Output the [x, y] coordinate of the center of the cell containing the given text.  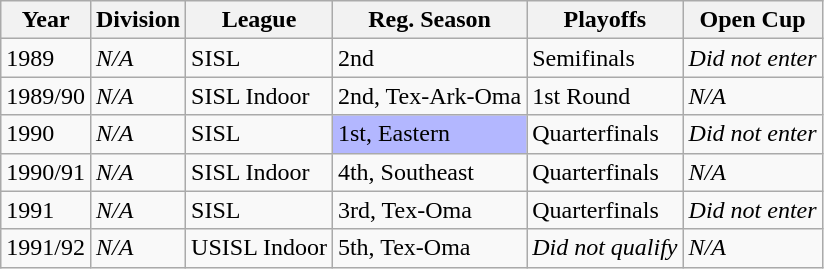
1990 [46, 134]
Division [138, 20]
2nd, Tex-Ark-Oma [429, 96]
Reg. Season [429, 20]
1989 [46, 58]
Did not qualify [605, 248]
1st Round [605, 96]
Semifinals [605, 58]
League [260, 20]
Year [46, 20]
3rd, Tex-Oma [429, 210]
USISL Indoor [260, 248]
1989/90 [46, 96]
1991 [46, 210]
1st, Eastern [429, 134]
5th, Tex-Oma [429, 248]
Playoffs [605, 20]
1990/91 [46, 172]
1991/92 [46, 248]
4th, Southeast [429, 172]
Open Cup [752, 20]
2nd [429, 58]
